Search for the cell housing the specified text and yield its (X, Y) center coordinate. 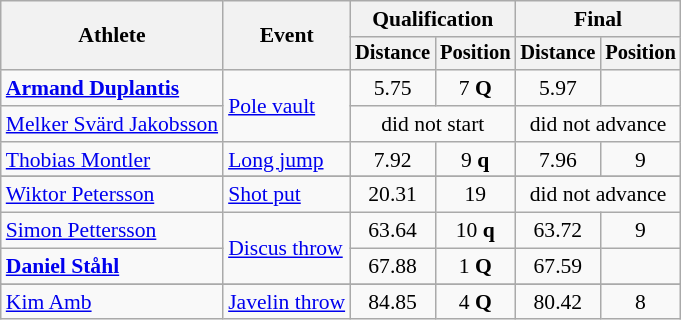
63.72 (558, 231)
Pole vault (286, 106)
5.75 (392, 88)
did not start (432, 124)
Armand Duplantis (112, 88)
7.92 (392, 160)
Thobias Montler (112, 160)
Shot put (286, 195)
20.31 (392, 195)
Daniel Ståhl (112, 267)
9 q (475, 160)
63.64 (392, 231)
80.42 (558, 302)
4 Q (475, 302)
Qualification (432, 19)
Event (286, 36)
Long jump (286, 160)
67.88 (392, 267)
Melker Svärd Jakobsson (112, 124)
7 Q (475, 88)
Javelin throw (286, 302)
1 Q (475, 267)
Discus throw (286, 248)
Wiktor Petersson (112, 195)
Kim Amb (112, 302)
19 (475, 195)
8 (640, 302)
Simon Pettersson (112, 231)
5.97 (558, 88)
10 q (475, 231)
84.85 (392, 302)
7.96 (558, 160)
67.59 (558, 267)
Athlete (112, 36)
Final (598, 19)
